Find where the given text appears and provide that cell's center as (X, Y) coordinate. 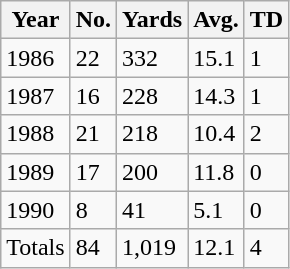
1987 (36, 96)
41 (152, 210)
TD (266, 20)
5.1 (216, 210)
1988 (36, 134)
21 (93, 134)
4 (266, 248)
Year (36, 20)
22 (93, 58)
218 (152, 134)
15.1 (216, 58)
2 (266, 134)
Yards (152, 20)
Totals (36, 248)
1989 (36, 172)
14.3 (216, 96)
1,019 (152, 248)
8 (93, 210)
Avg. (216, 20)
200 (152, 172)
332 (152, 58)
84 (93, 248)
12.1 (216, 248)
228 (152, 96)
No. (93, 20)
17 (93, 172)
11.8 (216, 172)
16 (93, 96)
10.4 (216, 134)
1986 (36, 58)
1990 (36, 210)
